Capture the cell that displays the provided text and extract its (X, Y) central coordinate. 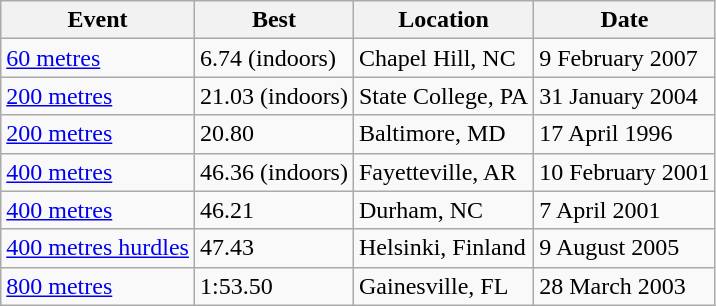
21.03 (indoors) (274, 96)
800 metres (98, 286)
6.74 (indoors) (274, 58)
State College, PA (443, 96)
31 January 2004 (625, 96)
400 metres hurdles (98, 248)
46.21 (274, 210)
17 April 1996 (625, 134)
28 March 2003 (625, 286)
Best (274, 20)
20.80 (274, 134)
Chapel Hill, NC (443, 58)
Baltimore, MD (443, 134)
9 February 2007 (625, 58)
Fayetteville, AR (443, 172)
Durham, NC (443, 210)
9 August 2005 (625, 248)
10 February 2001 (625, 172)
46.36 (indoors) (274, 172)
1:53.50 (274, 286)
60 metres (98, 58)
Date (625, 20)
7 April 2001 (625, 210)
Helsinki, Finland (443, 248)
Location (443, 20)
Event (98, 20)
Gainesville, FL (443, 286)
47.43 (274, 248)
